For the text-containing cell, return its midpoint in (X, Y) coordinate format. 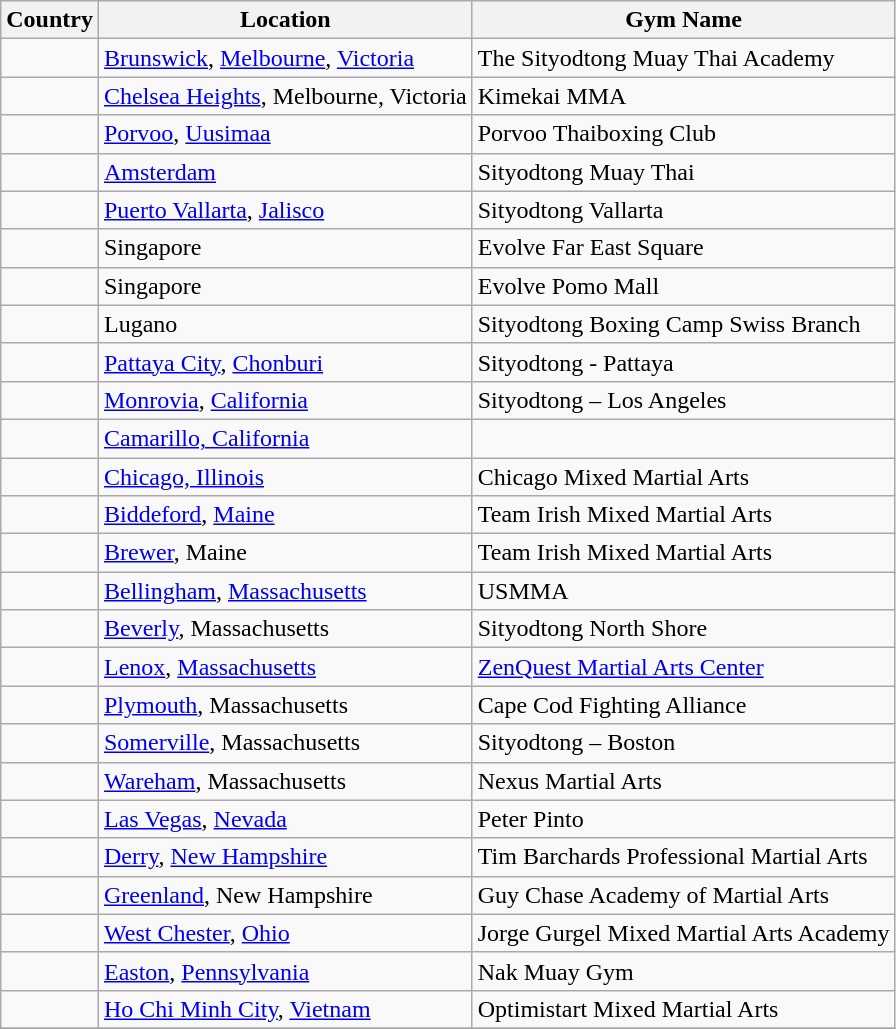
Chelsea Heights, Melbourne, Victoria (285, 96)
Easton, Pennsylvania (285, 971)
Ho Chi Minh City, Vietnam (285, 1009)
Cape Cod Fighting Alliance (684, 705)
Sityodtong – Boston (684, 743)
Gym Name (684, 20)
Evolve Far East Square (684, 248)
Plymouth, Massachusetts (285, 705)
Bellingham, Massachusetts (285, 591)
Sityodtong Muay Thai (684, 172)
Sityodtong North Shore (684, 629)
Sityodtong - Pattaya (684, 362)
Camarillo, California (285, 438)
Tim Barchards Professional Martial Arts (684, 857)
Country (50, 20)
ZenQuest Martial Arts Center (684, 667)
Sityodtong – Los Angeles (684, 400)
Beverly, Massachusetts (285, 629)
Monrovia, California (285, 400)
Amsterdam (285, 172)
Porvoo Thaiboxing Club (684, 134)
Lenox, Massachusetts (285, 667)
Nak Muay Gym (684, 971)
Derry, New Hampshire (285, 857)
Lugano (285, 324)
Peter Pinto (684, 819)
Chicago, Illinois (285, 477)
Puerto Vallarta, Jalisco (285, 210)
Location (285, 20)
Sityodtong Vallarta (684, 210)
The Sityodtong Muay Thai Academy (684, 58)
Wareham, Massachusetts (285, 781)
Kimekai MMA (684, 96)
USMMA (684, 591)
Biddeford, Maine (285, 515)
Brewer, Maine (285, 553)
Nexus Martial Arts (684, 781)
Pattaya City, Chonburi (285, 362)
Greenland, New Hampshire (285, 895)
Evolve Pomo Mall (684, 286)
Porvoo, Uusimaa (285, 134)
Somerville, Massachusetts (285, 743)
Brunswick, Melbourne, Victoria (285, 58)
Sityodtong Boxing Camp Swiss Branch (684, 324)
West Chester, Ohio (285, 933)
Las Vegas, Nevada (285, 819)
Chicago Mixed Martial Arts (684, 477)
Optimistart Mixed Martial Arts (684, 1009)
Jorge Gurgel Mixed Martial Arts Academy (684, 933)
Guy Chase Academy of Martial Arts (684, 895)
